Return the [X, Y] coordinate for the center point of the cell that contains the specified text.  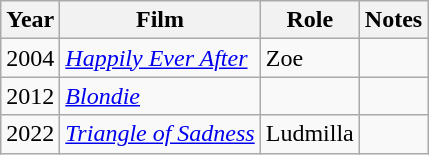
2022 [30, 134]
Film [160, 20]
Year [30, 20]
Notes [393, 20]
Ludmilla [310, 134]
Blondie [160, 96]
Triangle of Sadness [160, 134]
2012 [30, 96]
Role [310, 20]
Zoe [310, 58]
2004 [30, 58]
Happily Ever After [160, 58]
